Return [X, Y] of the center of cell containing provided text 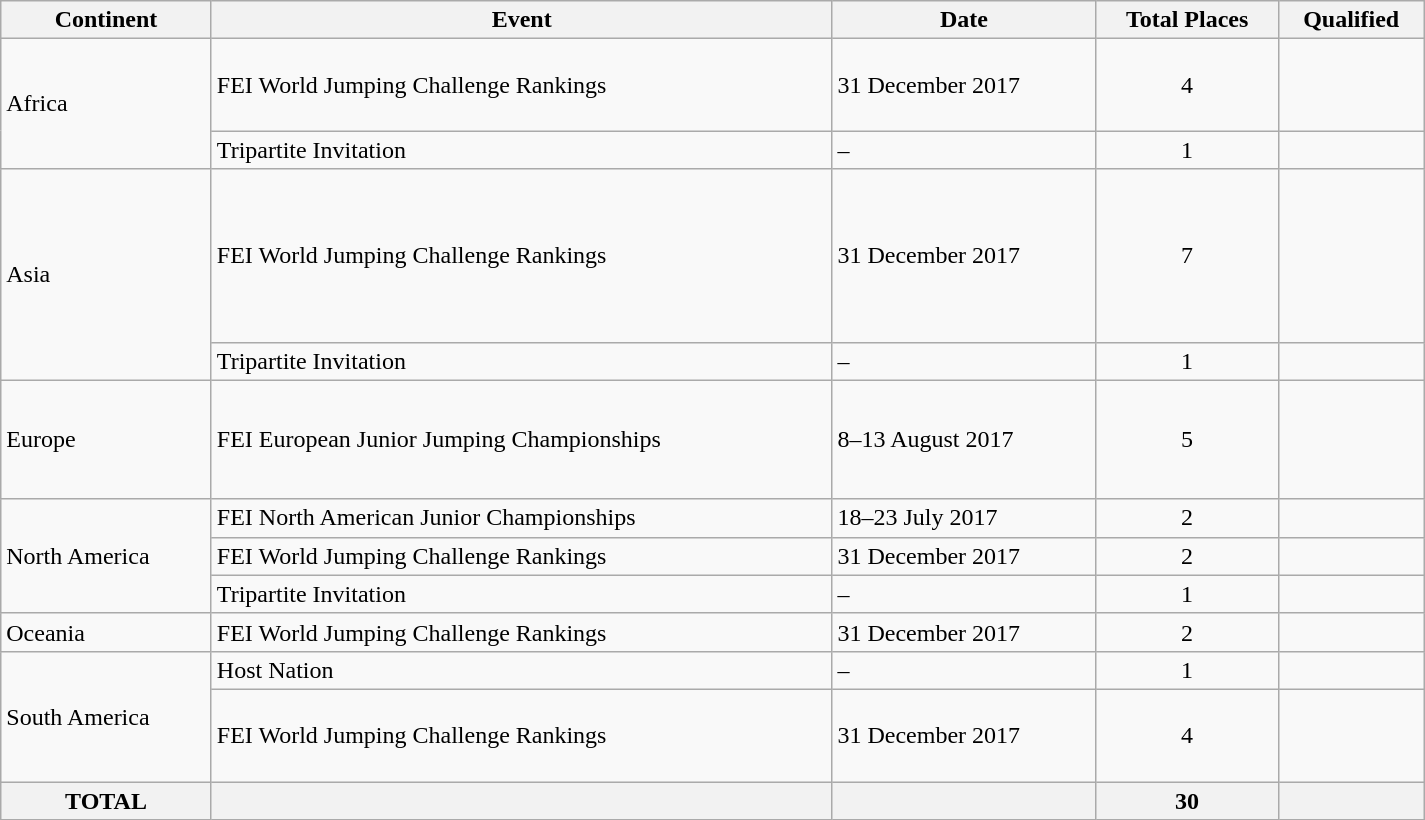
Total Places [1187, 20]
Host Nation [522, 670]
Event [522, 20]
Europe [106, 440]
Asia [106, 274]
Africa [106, 104]
Continent [106, 20]
FEI North American Junior Championships [522, 518]
TOTAL [106, 801]
7 [1187, 256]
Date [964, 20]
North America [106, 556]
Oceania [106, 632]
18–23 July 2017 [964, 518]
South America [106, 716]
5 [1187, 440]
30 [1187, 801]
8–13 August 2017 [964, 440]
FEI European Junior Jumping Championships [522, 440]
Qualified [1351, 20]
